Pinpoint the cell where the given text exists, returning its [x, y] midpoint coordinate. 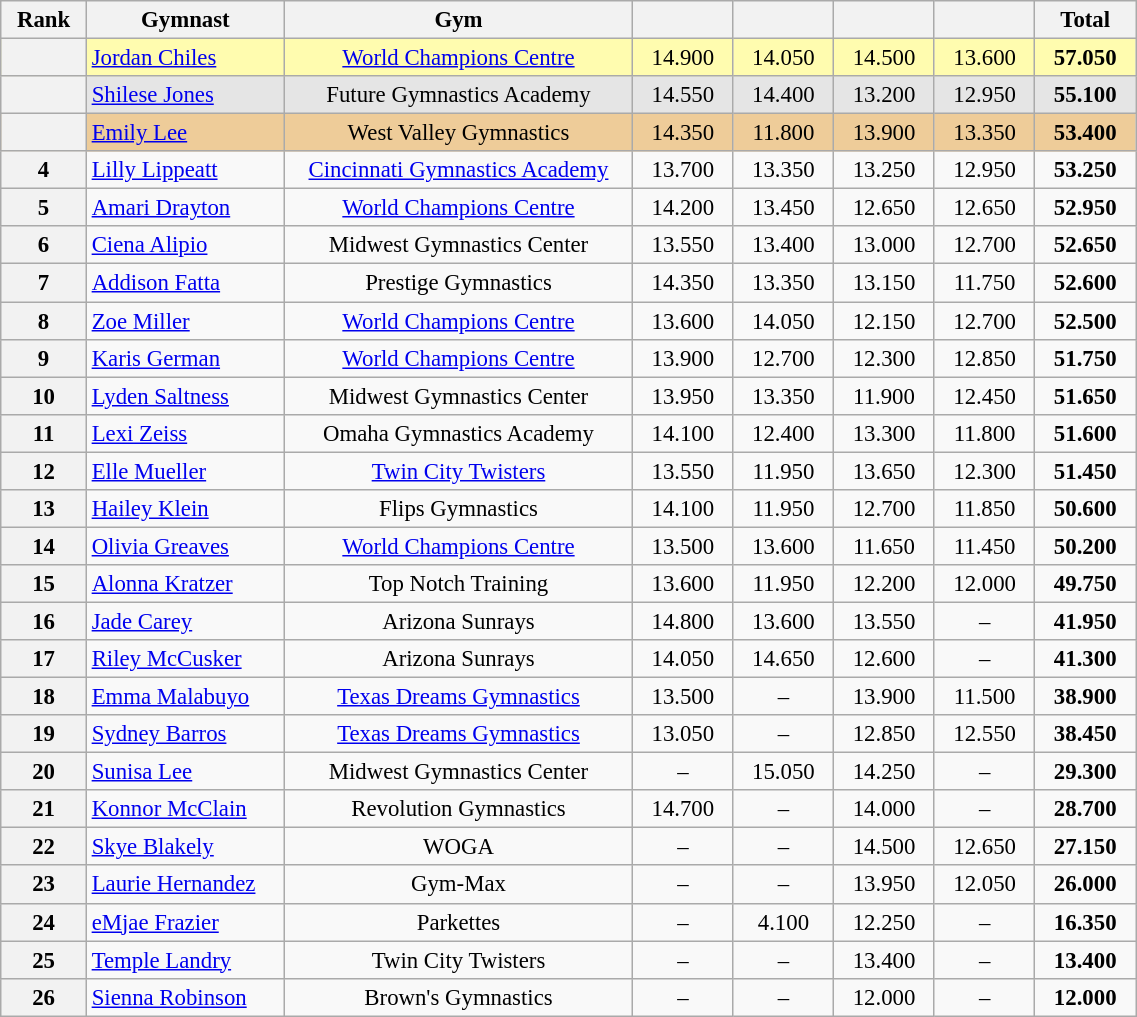
24 [44, 922]
50.600 [1086, 509]
11.750 [984, 283]
Parkettes [458, 922]
14 [44, 546]
13.150 [884, 283]
Lilly Lippeatt [185, 170]
7 [44, 283]
Future Gymnastics Academy [458, 95]
15.050 [784, 772]
18 [44, 697]
Flips Gymnastics [458, 509]
14.800 [684, 621]
16 [44, 621]
53.250 [1086, 170]
Ciena Alipio [185, 245]
51.600 [1086, 433]
Shilese Jones [185, 95]
51.650 [1086, 396]
Zoe Miller [185, 321]
29.300 [1086, 772]
13.000 [884, 245]
26 [44, 997]
53.400 [1086, 133]
14.250 [884, 772]
57.050 [1086, 58]
41.950 [1086, 621]
6 [44, 245]
13.450 [784, 208]
Rank [44, 20]
Lexi Zeiss [185, 433]
19 [44, 734]
21 [44, 809]
Gym-Max [458, 885]
Jordan Chiles [185, 58]
13.300 [884, 433]
15 [44, 584]
13 [44, 509]
52.500 [1086, 321]
WOGA [458, 847]
Addison Fatta [185, 283]
4.100 [784, 922]
Gymnast [185, 20]
20 [44, 772]
Temple Landry [185, 960]
13.200 [884, 95]
Brown's Gymnastics [458, 997]
8 [44, 321]
12 [44, 471]
Elle Mueller [185, 471]
10 [44, 396]
11.450 [984, 546]
14.650 [784, 659]
22 [44, 847]
52.950 [1086, 208]
11.650 [884, 546]
14.000 [884, 809]
Konnor McClain [185, 809]
23 [44, 885]
Olivia Greaves [185, 546]
12.050 [984, 885]
11 [44, 433]
Skye Blakely [185, 847]
Top Notch Training [458, 584]
Sunisa Lee [185, 772]
Total [1086, 20]
11.500 [984, 697]
Karis German [185, 358]
28.700 [1086, 809]
12.600 [884, 659]
12.400 [784, 433]
Revolution Gymnastics [458, 809]
Prestige Gymnastics [458, 283]
51.450 [1086, 471]
14.400 [784, 95]
Amari Drayton [185, 208]
Riley McCusker [185, 659]
13.050 [684, 734]
12.150 [884, 321]
Lyden Saltness [185, 396]
14.550 [684, 95]
13.250 [884, 170]
5 [44, 208]
Gym [458, 20]
17 [44, 659]
12.450 [984, 396]
Cincinnati Gymnastics Academy [458, 170]
14.700 [684, 809]
11.900 [884, 396]
West Valley Gymnastics [458, 133]
14.900 [684, 58]
9 [44, 358]
13.700 [684, 170]
Omaha Gymnastics Academy [458, 433]
27.150 [1086, 847]
52.600 [1086, 283]
12.550 [984, 734]
26.000 [1086, 885]
Sydney Barros [185, 734]
50.200 [1086, 546]
Emily Lee [185, 133]
41.300 [1086, 659]
49.750 [1086, 584]
38.450 [1086, 734]
Hailey Klein [185, 509]
52.650 [1086, 245]
eMjae Frazier [185, 922]
16.350 [1086, 922]
Sienna Robinson [185, 997]
55.100 [1086, 95]
12.200 [884, 584]
Alonna Kratzer [185, 584]
25 [44, 960]
4 [44, 170]
12.250 [884, 922]
11.850 [984, 509]
14.200 [684, 208]
Emma Malabuyo [185, 697]
51.750 [1086, 358]
13.650 [884, 471]
Laurie Hernandez [185, 885]
Jade Carey [185, 621]
38.900 [1086, 697]
